From the cell containing the given text, extract its center point as [x, y] coordinate. 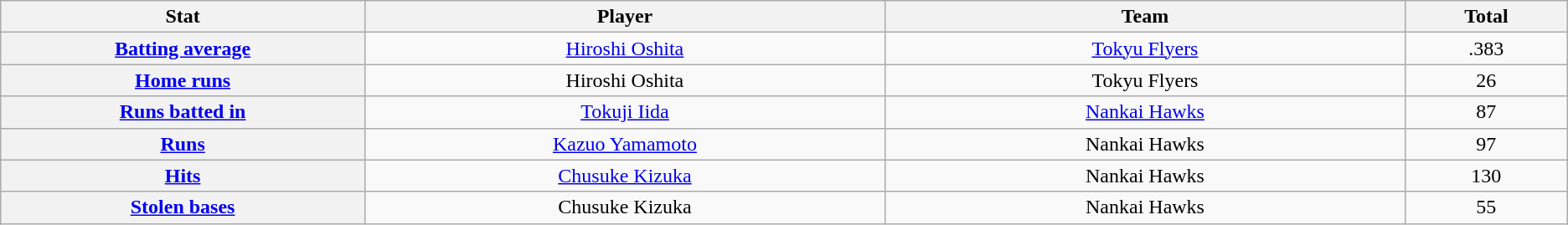
Kazuo Yamamoto [625, 144]
Team [1144, 17]
Home runs [183, 80]
55 [1486, 207]
Player [625, 17]
Stolen bases [183, 207]
Batting average [183, 49]
.383 [1486, 49]
Stat [183, 17]
26 [1486, 80]
130 [1486, 176]
Runs [183, 144]
Hits [183, 176]
Runs batted in [183, 112]
87 [1486, 112]
Tokuji Iida [625, 112]
Total [1486, 17]
97 [1486, 144]
